Search for the cell housing the specified text and yield its [x, y] center coordinate. 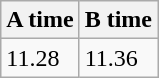
11.28 [40, 58]
B time [118, 20]
A time [40, 20]
11.36 [118, 58]
